Output the [x, y] coordinate of the center of the cell containing the given text.  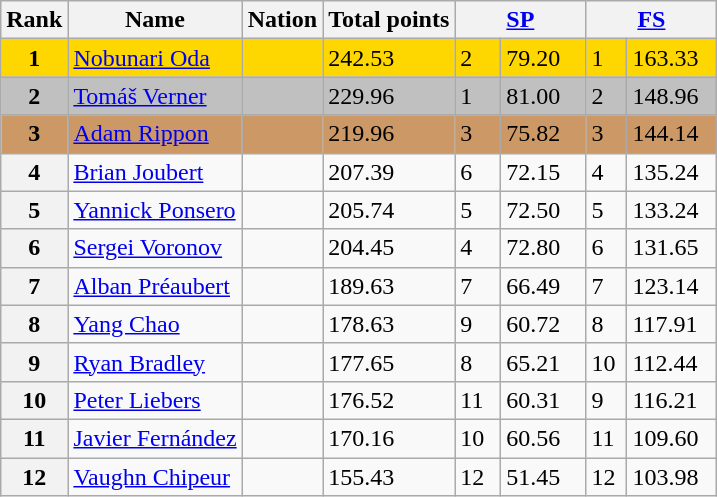
117.91 [672, 324]
Nation [282, 20]
Javier Fernández [155, 438]
SP [520, 20]
81.00 [544, 96]
Brian Joubert [155, 172]
65.21 [544, 362]
Adam Rippon [155, 134]
Yang Chao [155, 324]
242.53 [389, 58]
Name [155, 20]
60.72 [544, 324]
205.74 [389, 210]
Vaughn Chipeur [155, 477]
Ryan Bradley [155, 362]
Peter Liebers [155, 400]
155.43 [389, 477]
229.96 [389, 96]
176.52 [389, 400]
131.65 [672, 248]
133.24 [672, 210]
72.80 [544, 248]
51.45 [544, 477]
178.63 [389, 324]
72.50 [544, 210]
144.14 [672, 134]
Yannick Ponsero [155, 210]
Sergei Voronov [155, 248]
219.96 [389, 134]
72.15 [544, 172]
207.39 [389, 172]
170.16 [389, 438]
163.33 [672, 58]
Alban Préaubert [155, 286]
Rank [34, 20]
103.98 [672, 477]
66.49 [544, 286]
116.21 [672, 400]
79.20 [544, 58]
189.63 [389, 286]
112.44 [672, 362]
135.24 [672, 172]
148.96 [672, 96]
Tomáš Verner [155, 96]
123.14 [672, 286]
60.31 [544, 400]
FS [652, 20]
109.60 [672, 438]
Total points [389, 20]
Nobunari Oda [155, 58]
177.65 [389, 362]
204.45 [389, 248]
75.82 [544, 134]
60.56 [544, 438]
